Locate the cell with the specified text and output its [x, y] center coordinate. 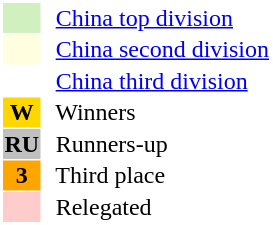
China second division [156, 49]
Third place [156, 175]
Runners-up [156, 144]
Relegated [156, 207]
3 [22, 175]
RU [22, 144]
W [22, 113]
Winners [156, 113]
China third division [156, 81]
China top division [156, 18]
